Pinpoint the cell where the given text exists, returning its (X, Y) midpoint coordinate. 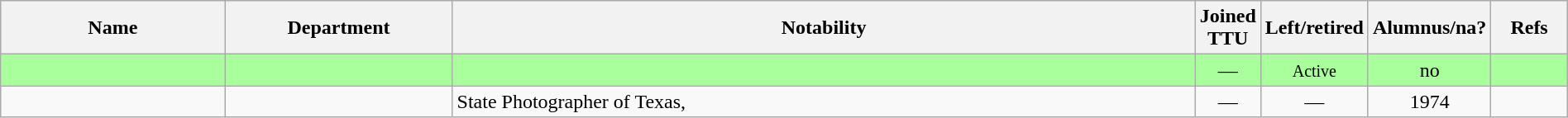
State Photographer of Texas, (824, 101)
Notability (824, 28)
Alumnus/na? (1429, 28)
Joined TTU (1227, 28)
Department (339, 28)
Active (1314, 70)
1974 (1429, 101)
Left/retired (1314, 28)
Name (112, 28)
no (1429, 70)
Refs (1529, 28)
